Scan for the cell matching the given text and deliver its [x, y] coordinate at center. 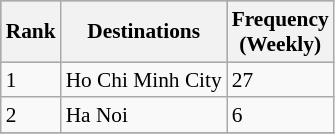
Ho Chi Minh City [144, 80]
6 [280, 116]
Destinations [144, 32]
2 [31, 116]
27 [280, 80]
1 [31, 80]
Rank [31, 32]
Ha Noi [144, 116]
Frequency(Weekly) [280, 32]
